Pinpoint the cell where the given text exists, returning its [x, y] midpoint coordinate. 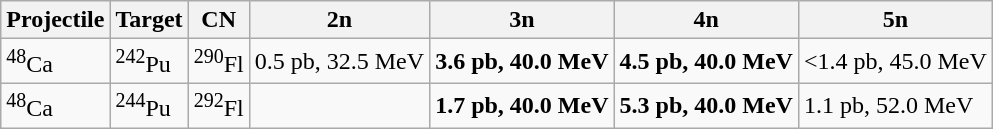
2n [339, 20]
4n [706, 20]
244Pu [149, 106]
242Pu [149, 62]
1.7 pb, 40.0 MeV [522, 106]
5.3 pb, 40.0 MeV [706, 106]
4.5 pb, 40.0 MeV [706, 62]
<1.4 pb, 45.0 MeV [895, 62]
5n [895, 20]
0.5 pb, 32.5 MeV [339, 62]
Target [149, 20]
3n [522, 20]
1.1 pb, 52.0 MeV [895, 106]
3.6 pb, 40.0 MeV [522, 62]
290Fl [218, 62]
CN [218, 20]
Projectile [56, 20]
292Fl [218, 106]
